Locate the cell with the specified text and output its (X, Y) center coordinate. 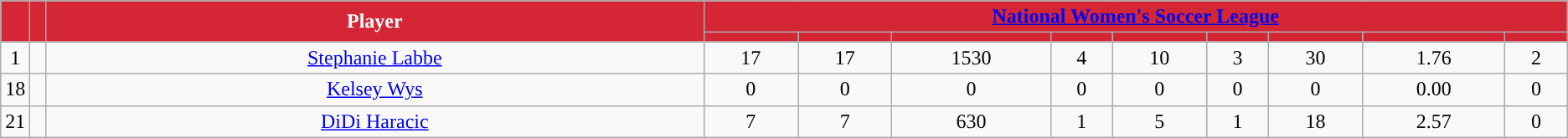
10 (1159, 58)
0.00 (1434, 89)
4 (1081, 58)
National Women's Soccer League (1136, 17)
2.57 (1434, 121)
3 (1238, 58)
630 (972, 121)
Player (375, 22)
21 (15, 121)
30 (1315, 58)
Kelsey Wys (375, 89)
1.76 (1434, 58)
1530 (972, 58)
DiDi Haracic (375, 121)
2 (1536, 58)
5 (1159, 121)
Stephanie Labbe (375, 58)
